Pinpoint the cell where the given text exists, returning its (x, y) midpoint coordinate. 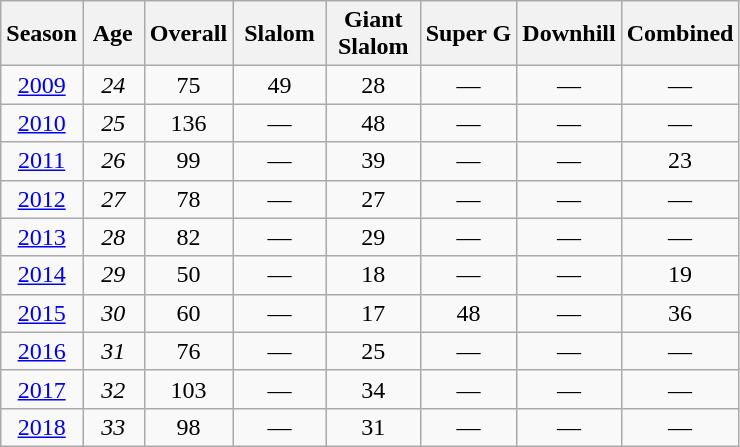
49 (280, 85)
2012 (42, 199)
98 (188, 427)
24 (113, 85)
Slalom (280, 34)
Super G (468, 34)
23 (680, 161)
2010 (42, 123)
2018 (42, 427)
76 (188, 351)
2015 (42, 313)
2009 (42, 85)
30 (113, 313)
17 (373, 313)
34 (373, 389)
99 (188, 161)
2011 (42, 161)
32 (113, 389)
Overall (188, 34)
33 (113, 427)
75 (188, 85)
Age (113, 34)
2014 (42, 275)
60 (188, 313)
136 (188, 123)
82 (188, 237)
18 (373, 275)
78 (188, 199)
2017 (42, 389)
39 (373, 161)
2016 (42, 351)
2013 (42, 237)
Giant Slalom (373, 34)
50 (188, 275)
26 (113, 161)
Combined (680, 34)
Downhill (569, 34)
36 (680, 313)
Season (42, 34)
103 (188, 389)
19 (680, 275)
